Identify which cell holds the provided text, then report its (X, Y) central coordinate. 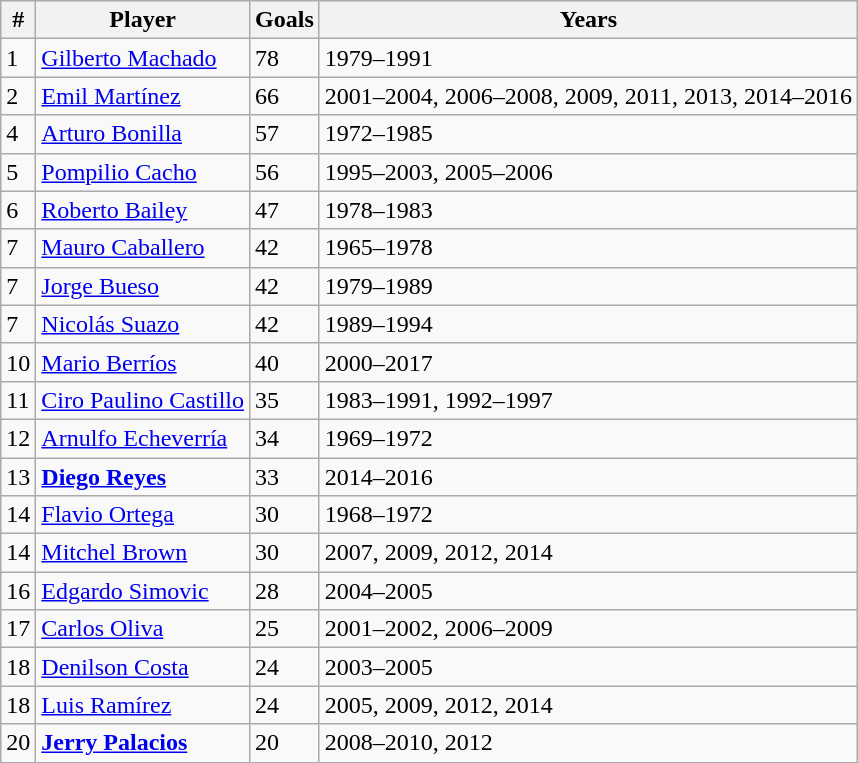
Mario Berríos (143, 362)
Mitchel Brown (143, 553)
2008–2010, 2012 (588, 743)
Edgardo Simovic (143, 591)
Years (588, 20)
# (18, 20)
1978–1983 (588, 210)
1979–1989 (588, 286)
1983–1991, 1992–1997 (588, 400)
13 (18, 477)
6 (18, 210)
Goals (285, 20)
2005, 2009, 2012, 2014 (588, 705)
Arturo Bonilla (143, 134)
Mauro Caballero (143, 248)
25 (285, 629)
Ciro Paulino Castillo (143, 400)
4 (18, 134)
2 (18, 96)
1972–1985 (588, 134)
2003–2005 (588, 667)
33 (285, 477)
Luis Ramírez (143, 705)
1969–1972 (588, 438)
Player (143, 20)
56 (285, 172)
1 (18, 58)
1979–1991 (588, 58)
Arnulfo Echeverría (143, 438)
1965–1978 (588, 248)
66 (285, 96)
28 (285, 591)
Roberto Bailey (143, 210)
Emil Martínez (143, 96)
Jerry Palacios (143, 743)
2014–2016 (588, 477)
16 (18, 591)
Pompilio Cacho (143, 172)
10 (18, 362)
5 (18, 172)
2004–2005 (588, 591)
17 (18, 629)
2001–2004, 2006–2008, 2009, 2011, 2013, 2014–2016 (588, 96)
11 (18, 400)
47 (285, 210)
Nicolás Suazo (143, 324)
34 (285, 438)
2007, 2009, 2012, 2014 (588, 553)
2001–2002, 2006–2009 (588, 629)
12 (18, 438)
1968–1972 (588, 515)
1995–2003, 2005–2006 (588, 172)
Denilson Costa (143, 667)
Gilberto Machado (143, 58)
57 (285, 134)
Carlos Oliva (143, 629)
35 (285, 400)
1989–1994 (588, 324)
78 (285, 58)
Diego Reyes (143, 477)
2000–2017 (588, 362)
Jorge Bueso (143, 286)
40 (285, 362)
Flavio Ortega (143, 515)
